Scan for the cell matching the given text and deliver its [x, y] coordinate at center. 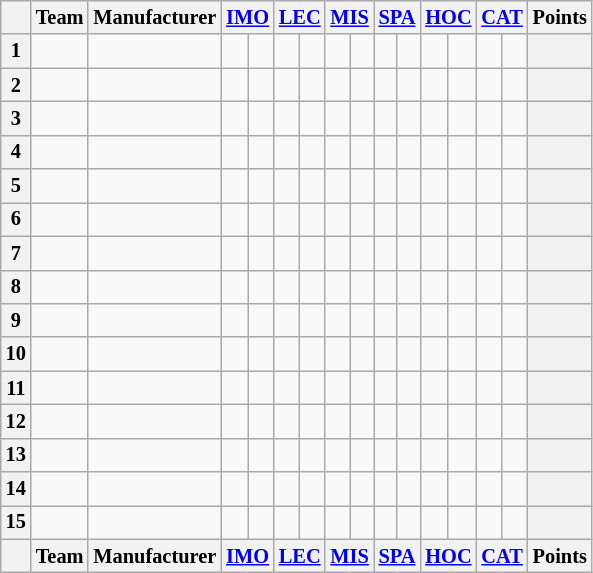
8 [16, 287]
4 [16, 152]
12 [16, 421]
9 [16, 320]
5 [16, 186]
11 [16, 388]
15 [16, 522]
7 [16, 253]
14 [16, 489]
13 [16, 455]
3 [16, 118]
1 [16, 51]
10 [16, 354]
6 [16, 219]
2 [16, 85]
